Extract the [x, y] coordinate from the center of the cell holding the provided text.  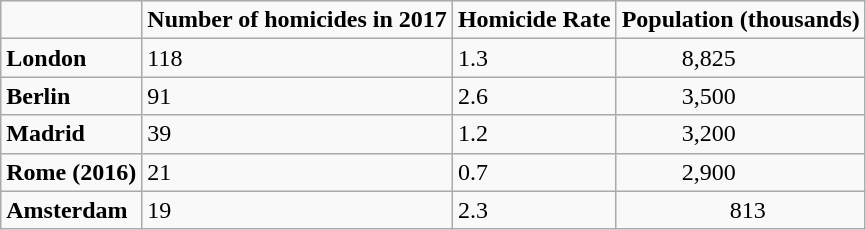
Berlin [72, 96]
Madrid [72, 134]
3,500 [740, 96]
118 [298, 58]
1.2 [534, 134]
1.3 [534, 58]
813 [740, 210]
2.6 [534, 96]
8,825 [740, 58]
2,900 [740, 172]
19 [298, 210]
Number of homicides in 2017 [298, 20]
Amsterdam [72, 210]
3,200 [740, 134]
0.7 [534, 172]
Population (thousands) [740, 20]
91 [298, 96]
Rome (2016) [72, 172]
London [72, 58]
2.3 [534, 210]
Homicide Rate [534, 20]
39 [298, 134]
21 [298, 172]
